Capture the cell that displays the provided text and extract its (X, Y) central coordinate. 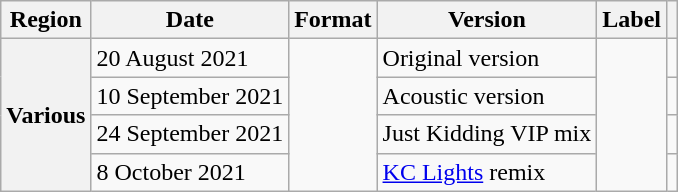
Version (487, 20)
Region (46, 20)
24 September 2021 (190, 134)
Original version (487, 58)
Just Kidding VIP mix (487, 134)
10 September 2021 (190, 96)
Date (190, 20)
20 August 2021 (190, 58)
Various (46, 115)
Format (333, 20)
Label (632, 20)
KC Lights remix (487, 172)
8 October 2021 (190, 172)
Acoustic version (487, 96)
